For the text-containing cell, return its midpoint in [x, y] coordinate format. 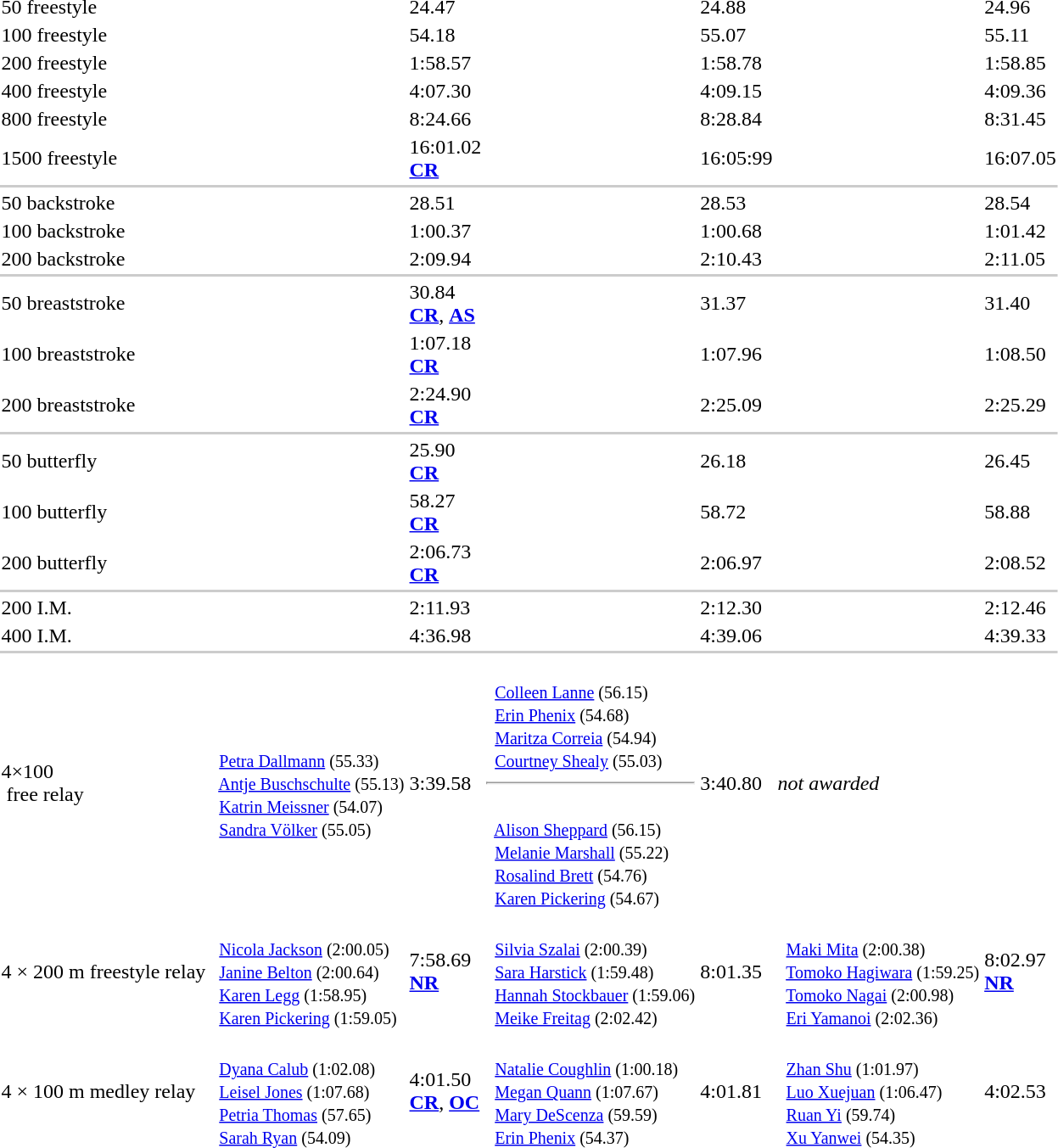
50 breaststroke [104, 304]
200 butterfly [104, 563]
58.27CR [445, 512]
2:25.29 [1021, 406]
16:07.05 [1021, 158]
54.18 [445, 35]
4:07.30 [445, 91]
31.40 [1021, 304]
2:08.52 [1021, 563]
8:24.66 [445, 119]
4×100 free relay [104, 783]
100 breaststroke [104, 355]
400 I.M. [104, 636]
100 butterfly [104, 512]
200 backstroke [104, 259]
4:36.98 [445, 636]
16:01.02CR [445, 158]
Nicola Jackson (2:00.05) Janine Belton (2:00.64) Karen Legg (1:58.95) Karen Pickering (1:59.05) [307, 972]
400 freestyle [104, 91]
4:09.15 [736, 91]
200 freestyle [104, 63]
2:12.46 [1021, 608]
16:05:99 [736, 158]
2:06.73CR [445, 563]
1:58.78 [736, 63]
4:09.36 [1021, 91]
1500 freestyle [104, 158]
26.18 [736, 462]
1:08.50 [1021, 355]
50 backstroke [104, 203]
31.37 [736, 304]
1:58.85 [1021, 63]
28.51 [445, 203]
2:10.43 [736, 259]
28.53 [736, 203]
200 breaststroke [104, 406]
58.88 [1021, 512]
2:09.94 [445, 259]
2:11.93 [445, 608]
26.45 [1021, 462]
8:28.84 [736, 119]
Maki Mita (2:00.38) Tomoko Hagiwara (1:59.25) Tomoko Nagai (2:00.98) Eri Yamanoi (2:02.36) [879, 972]
50 butterfly [104, 462]
2:11.05 [1021, 259]
1:07.18CR [445, 355]
2:12.30 [736, 608]
58.72 [736, 512]
1:58.57 [445, 63]
8:31.45 [1021, 119]
30.84CR, AS [445, 304]
Petra Dallmann (55.33) Antje Buschschulte (55.13) Katrin Meissner (54.07) Sandra Völker (55.05) [307, 783]
8:02.97 NR [1021, 972]
3:40.80 [736, 783]
2:25.09 [736, 406]
200 I.M. [104, 608]
8:01.35 [736, 972]
1:00.37 [445, 231]
1:01.42 [1021, 231]
Silvia Szalai (2:00.39) Sara Harstick (1:59.48) Hannah Stockbauer (1:59.06) Meike Freitag (2:02.42) [591, 972]
3:39.58 [445, 783]
4 × 200 m freestyle relay [104, 972]
800 freestyle [104, 119]
100 backstroke [104, 231]
55.11 [1021, 35]
4:39.33 [1021, 636]
1:00.68 [736, 231]
2:06.97 [736, 563]
25.90CR [445, 462]
not awarded [879, 783]
28.54 [1021, 203]
55.07 [736, 35]
7:58.69 NR [445, 972]
4:39.06 [736, 636]
100 freestyle [104, 35]
1:07.96 [736, 355]
2:24.90CR [445, 406]
